Return the (X, Y) coordinate for the center point of the cell that contains the specified text.  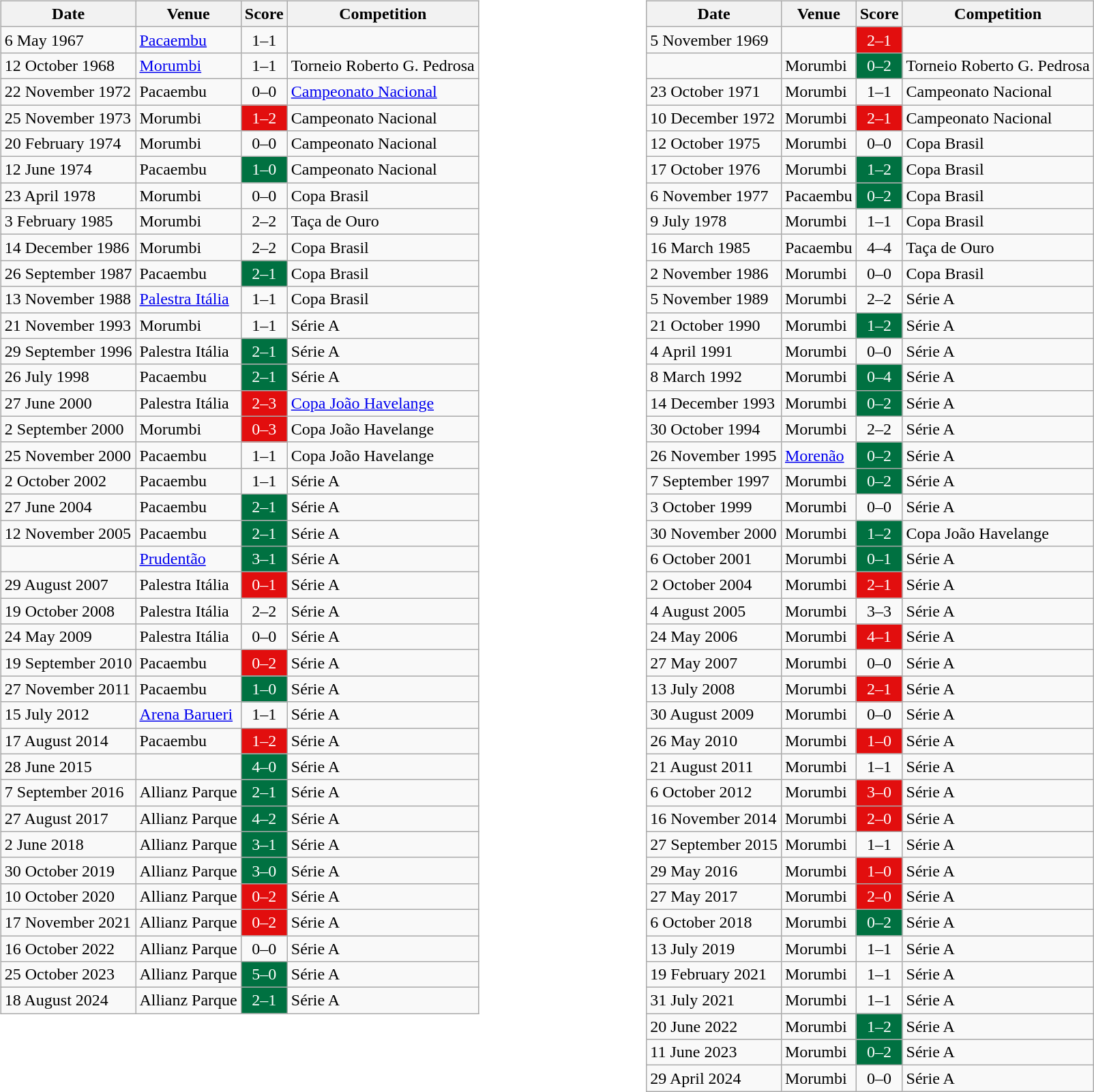
27 November 2011 (68, 689)
29 May 2016 (714, 870)
17 October 1976 (714, 170)
6 October 2001 (714, 559)
29 September 1996 (68, 351)
13 July 2008 (714, 689)
23 October 1971 (714, 91)
3 October 1999 (714, 507)
12 October 1975 (714, 144)
14 December 1986 (68, 248)
25 November 2000 (68, 455)
13 November 1988 (68, 299)
4–0 (264, 767)
4 August 2005 (714, 611)
2 September 2000 (68, 429)
10 October 2020 (68, 896)
16 November 2014 (714, 818)
5 November 1969 (714, 40)
12 November 2005 (68, 533)
0–3 (264, 429)
26 May 2010 (714, 741)
18 August 2024 (68, 1001)
17 August 2014 (68, 741)
15 July 2012 (68, 715)
7 September 1997 (714, 481)
4–1 (879, 637)
6 October 2018 (714, 922)
25 November 1973 (68, 118)
11 June 2023 (714, 1052)
26 September 1987 (68, 274)
3 February 1985 (68, 222)
26 November 1995 (714, 455)
27 June 2000 (68, 403)
Arena Barueri (188, 715)
2–3 (264, 403)
10 December 1972 (714, 118)
21 August 2011 (714, 767)
19 September 2010 (68, 663)
0–4 (879, 377)
25 October 2023 (68, 975)
23 April 1978 (68, 196)
2 November 1986 (714, 274)
14 December 1993 (714, 403)
2 October 2004 (714, 585)
2 June 2018 (68, 844)
19 October 2008 (68, 611)
7 September 2016 (68, 793)
28 June 2015 (68, 767)
31 July 2021 (714, 1001)
26 July 1998 (68, 377)
6 May 1967 (68, 40)
2 October 2002 (68, 481)
Prudentão (188, 559)
27 September 2015 (714, 844)
29 April 2024 (714, 1078)
9 July 1978 (714, 222)
19 February 2021 (714, 975)
30 August 2009 (714, 715)
16 March 1985 (714, 248)
4–2 (264, 818)
4–4 (879, 248)
20 June 2022 (714, 1027)
30 October 1994 (714, 429)
13 July 2019 (714, 949)
Morenão (818, 455)
21 November 1993 (68, 325)
12 October 1968 (68, 65)
16 October 2022 (68, 949)
27 May 2007 (714, 663)
22 November 1972 (68, 91)
8 March 1992 (714, 377)
24 May 2009 (68, 637)
4 April 1991 (714, 351)
27 May 2017 (714, 896)
29 August 2007 (68, 585)
27 August 2017 (68, 818)
12 June 1974 (68, 170)
27 June 2004 (68, 507)
24 May 2006 (714, 637)
6 October 2012 (714, 793)
30 October 2019 (68, 870)
6 November 1977 (714, 196)
5–0 (264, 975)
20 February 1974 (68, 144)
17 November 2021 (68, 922)
30 November 2000 (714, 533)
21 October 1990 (714, 325)
5 November 1989 (714, 299)
3–3 (879, 611)
